From the cell containing the given text, extract its center point as (X, Y) coordinate. 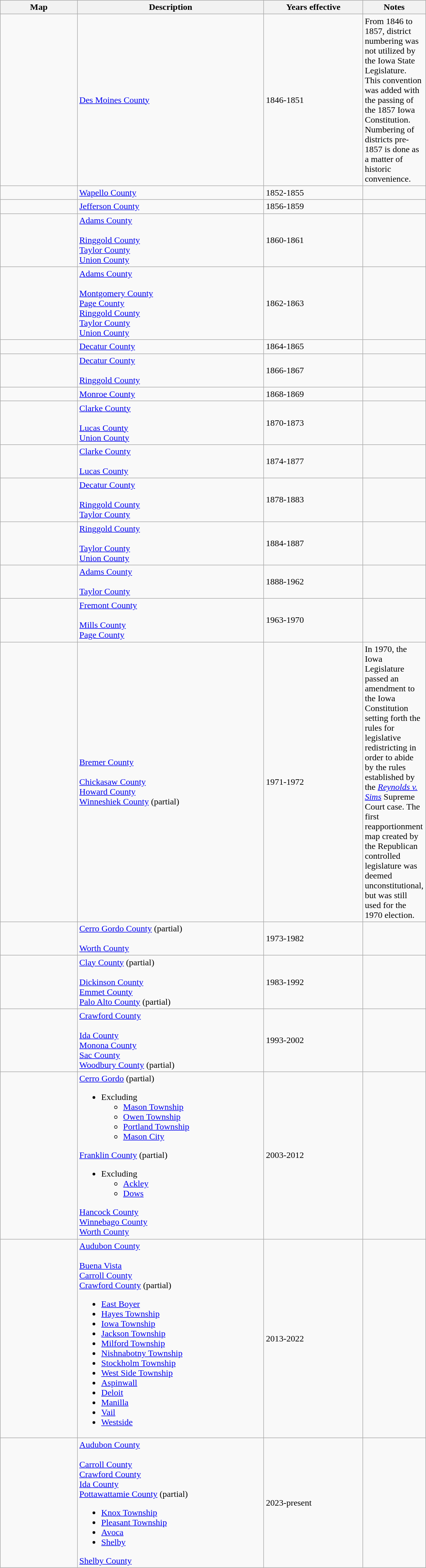
Fremont CountyMills County Page County (171, 620)
1983-1992 (313, 982)
1846-1851 (313, 100)
Crawford CountyIda County Monona County Sac County Woodbury County (partial) (171, 1040)
1973-1982 (313, 939)
Des Moines County (171, 100)
Cerro Gordo County (partial)Worth County (171, 939)
1870-1873 (313, 422)
Clarke CountyLucas County Union County (171, 422)
2013-2022 (313, 1338)
Map (39, 7)
Decatur CountyRinggold County (171, 370)
Monroe County (171, 394)
1866-1867 (313, 370)
Adams CountyTaylor County (171, 582)
Years effective (313, 7)
Audubon CountyCarroll County Crawford County Ida County Pottawattamie County (partial)Knox TownshipPleasant TownshipAvocaShelbyShelby County (171, 1503)
1860-1861 (313, 240)
1856-1859 (313, 206)
Description (171, 7)
1884-1887 (313, 544)
1852-1855 (313, 193)
Bremer CountyChickasaw County Howard County Winneshiek County (partial) (171, 782)
1878-1883 (313, 500)
1864-1865 (313, 347)
Wapello County (171, 193)
Decatur County (171, 347)
1971-1972 (313, 782)
1874-1877 (313, 461)
2023-present (313, 1503)
1963-1970 (313, 620)
Decatur CountyRinggold County Taylor County (171, 500)
1993-2002 (313, 1040)
1888-1962 (313, 582)
Adams CountyMontgomery County Page County Ringgold County Taylor County Union County (171, 303)
1862-1863 (313, 303)
Clay County (partial)Dickinson County Emmet County Palo Alto County (partial) (171, 982)
2003-2012 (313, 1155)
Adams CountyRinggold County Taylor County Union County (171, 240)
Jefferson County (171, 206)
Notes (394, 7)
1868-1869 (313, 394)
Ringgold CountyTaylor County Union County (171, 544)
Clarke CountyLucas County (171, 461)
